From the cell containing the given text, extract its center point as [X, Y] coordinate. 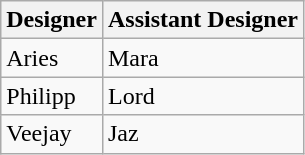
Mara [202, 58]
Jaz [202, 134]
Veejay [52, 134]
Assistant Designer [202, 20]
Aries [52, 58]
Philipp [52, 96]
Designer [52, 20]
Lord [202, 96]
